From the cell containing the given text, extract its center point as [x, y] coordinate. 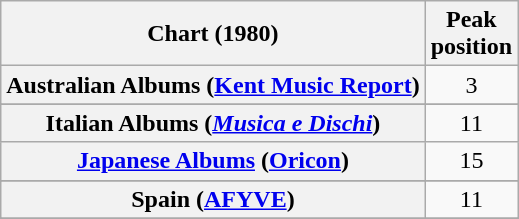
3 [471, 85]
Italian Albums (Musica e Dischi) [213, 123]
Spain (AFYVE) [213, 199]
15 [471, 161]
Chart (1980) [213, 34]
Peakposition [471, 34]
Australian Albums (Kent Music Report) [213, 85]
Japanese Albums (Oricon) [213, 161]
